Detect which cell encompasses the target text, then output its [x, y] center coordinate. 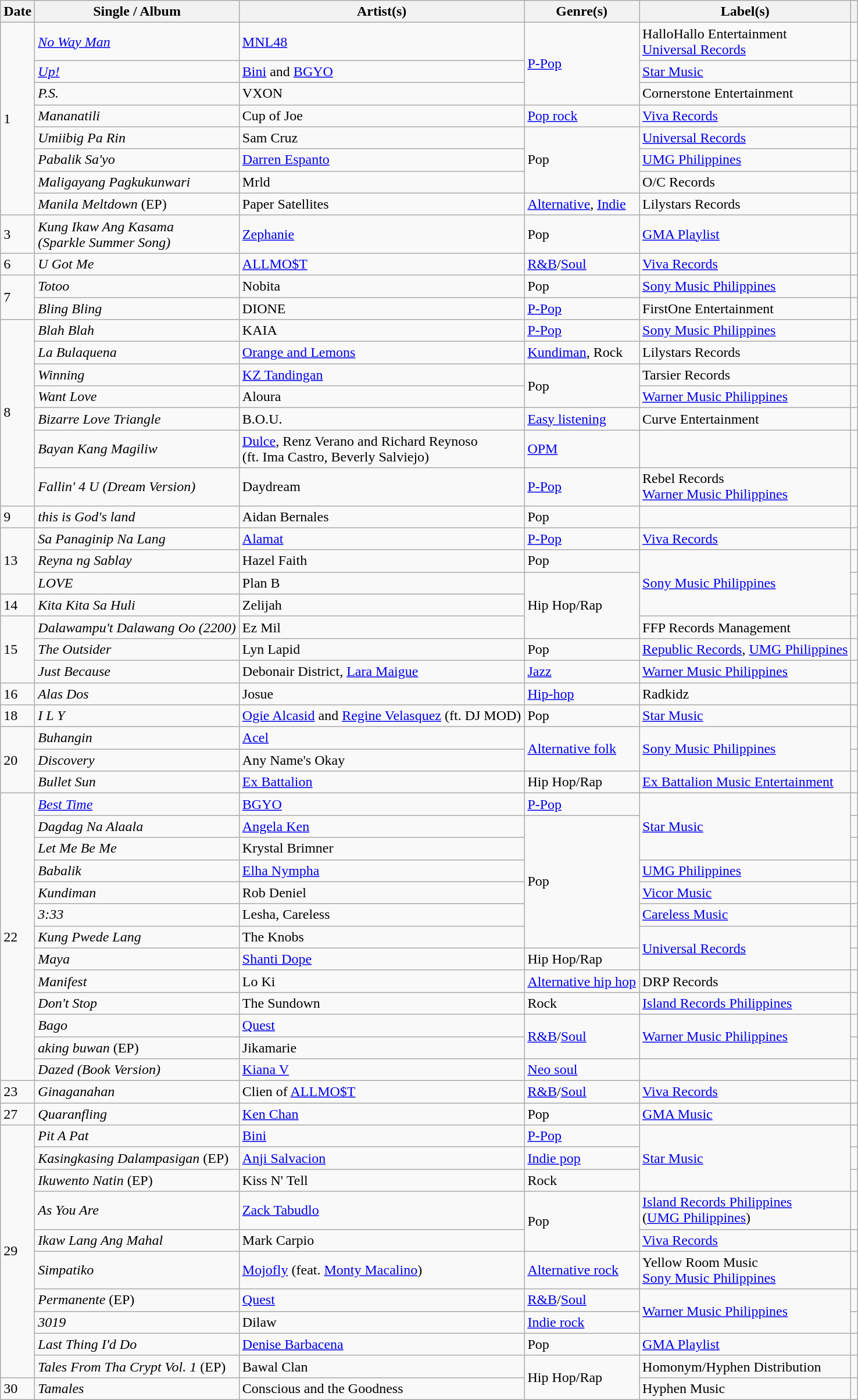
Dulce, Renz Verano and Richard Reynoso(ft. Ima Castro, Beverly Salviejo) [381, 449]
Permanente (EP) [137, 1300]
Pit A Pat [137, 1136]
Mark Carpio [381, 1240]
Tamales [137, 1388]
Genre(s) [582, 12]
Vicor Music [745, 893]
Kiss N' Tell [381, 1180]
Anji Salvacion [381, 1158]
Pop rock [582, 116]
Neo soul [582, 1070]
OPM [582, 449]
Maya [137, 959]
3 [17, 234]
DIONE [381, 309]
Clien of ALLMO$T [381, 1092]
Orange and Lemons [381, 353]
1 [17, 119]
Elha Nympha [381, 871]
Sa Panaginip Na Lang [137, 539]
U Got Me [137, 264]
As You Are [137, 1210]
Island Records Philippines [745, 1003]
Bini and BGYO [381, 71]
Rebel RecordsWarner Music Philippines [745, 487]
Homonym/Hyphen Distribution [745, 1366]
Pabalik Sa'yo [137, 160]
Fallin' 4 U (Dream Version) [137, 487]
FirstOne Entertainment [745, 309]
Curve Entertainment [745, 419]
Kiana V [381, 1070]
Tarsier Records [745, 375]
Republic Records, UMG Philippines [745, 649]
Buhangin [137, 738]
Alternative, Indie [582, 204]
Island Records Philippines(UMG Philippines) [745, 1210]
La Bulaquena [137, 353]
Acel [381, 738]
BGYO [381, 804]
Kung Ikaw Ang Kasama(Sparkle Summer Song) [137, 234]
DRP Records [745, 981]
Shanti Dope [381, 959]
Mrld [381, 182]
Dilaw [381, 1322]
Bling Bling [137, 309]
Cornerstone Entertainment [745, 94]
Ikaw Lang Ang Mahal [137, 1240]
Kita Kita Sa Huli [137, 605]
Lo Ki [381, 981]
Single / Album [137, 12]
Ex Battalion [381, 782]
14 [17, 605]
Aidan Bernales [381, 517]
18 [17, 716]
Mananatili [137, 116]
The Sundown [381, 1003]
KAIA [381, 331]
Indie rock [582, 1322]
Easy listening [582, 419]
HalloHallo Entertainment Universal Records [745, 42]
Jikamarie [381, 1048]
Dagdag Na Alaala [137, 826]
Plan B [381, 583]
Label(s) [745, 12]
FFP Records Management [745, 627]
Hip-hop [582, 693]
P.S. [137, 94]
Dalawampu't Dalawang Oo (2200) [137, 627]
Nobita [381, 286]
VXON [381, 94]
Jazz [582, 671]
The Knobs [381, 937]
Alamat [381, 539]
Yellow Room MusicSony Music Philippines [745, 1270]
Denise Barbacena [381, 1344]
Kundiman [137, 893]
KZ Tandingan [381, 375]
Lyn Lapid [381, 649]
15 [17, 649]
Zephanie [381, 234]
Angela Ken [381, 826]
Ken Chan [381, 1114]
Bini [381, 1136]
29 [17, 1252]
O/C Records [745, 182]
Debonair District, Lara Maigue [381, 671]
Ex Battalion Music Entertainment [745, 782]
Bago [137, 1025]
Quaranfling [137, 1114]
Josue [381, 693]
Totoo [137, 286]
LOVE [137, 583]
Any Name's Okay [381, 760]
20 [17, 760]
Bullet Sun [137, 782]
3019 [137, 1322]
Paper Satellites [381, 204]
Maligayang Pagkukunwari [137, 182]
aking buwan (EP) [137, 1048]
Ez Mil [381, 627]
Up! [137, 71]
Kundiman, Rock [582, 353]
Reyna ng Sablay [137, 561]
Last Thing I'd Do [137, 1344]
Ogie Alcasid and Regine Velasquez (ft. DJ MOD) [381, 716]
No Way Man [137, 42]
Cup of Joe [381, 116]
Ikuwento Natin (EP) [137, 1180]
ALLMO$T [381, 264]
Daydream [381, 487]
Alas Dos [137, 693]
Hyphen Music [745, 1388]
Darren Espanto [381, 160]
Manifest [137, 981]
Discovery [137, 760]
Don't Stop [137, 1003]
Lesha, Careless [381, 915]
Date [17, 12]
Alternative folk [582, 749]
Hazel Faith [381, 561]
this is God's land [137, 517]
Want Love [137, 397]
Artist(s) [381, 12]
Winning [137, 375]
Babalik [137, 871]
Conscious and the Goodness [381, 1388]
Bawal Clan [381, 1366]
3:33 [137, 915]
30 [17, 1388]
Careless Music [745, 915]
B.O.U. [381, 419]
Aloura [381, 397]
6 [17, 264]
27 [17, 1114]
Bizarre Love Triangle [137, 419]
16 [17, 693]
Best Time [137, 804]
Ginaganahan [137, 1092]
GMA Music [745, 1114]
22 [17, 937]
Let Me Be Me [137, 848]
Alternative hip hop [582, 981]
8 [17, 413]
Just Because [137, 671]
Kung Pwede Lang [137, 937]
Rob Deniel [381, 893]
The Outsider [137, 649]
7 [17, 297]
13 [17, 561]
Radkidz [745, 693]
9 [17, 517]
Indie pop [582, 1158]
Umiibig Pa Rin [137, 138]
Bayan Kang Magiliw [137, 449]
Simpatiko [137, 1270]
23 [17, 1092]
MNL48 [381, 42]
I L Y [137, 716]
Manila Meltdown (EP) [137, 204]
Krystal Brimner [381, 848]
Zack Tabudlo [381, 1210]
Mojofly (feat. Monty Macalino) [381, 1270]
Sam Cruz [381, 138]
Dazed (Book Version) [137, 1070]
Tales From Tha Crypt Vol. 1 (EP) [137, 1366]
Kasingkasing Dalampasigan (EP) [137, 1158]
Alternative rock [582, 1270]
Blah Blah [137, 331]
Zelijah [381, 605]
